Return the (X, Y) coordinate for the center point of the cell that contains the specified text.  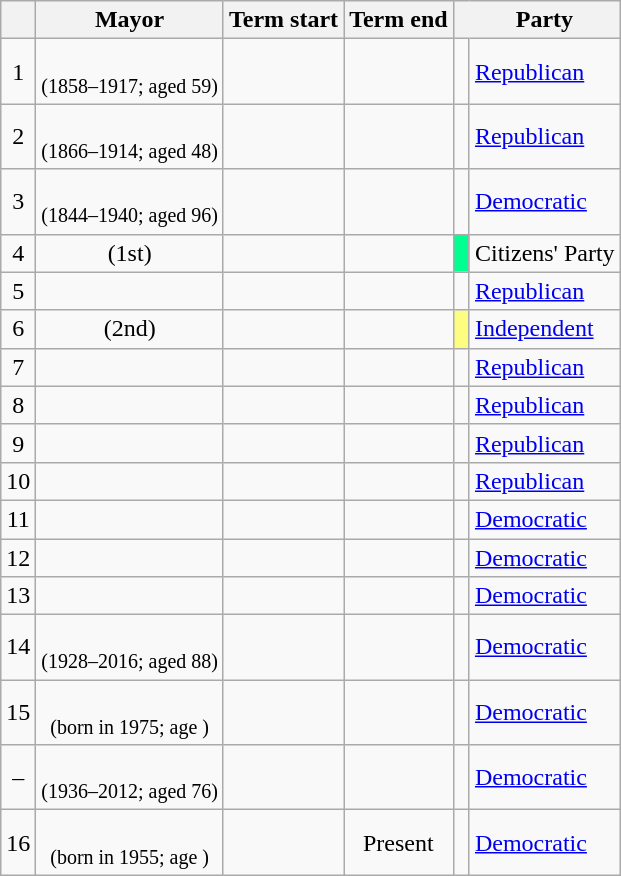
Present (399, 842)
2 (18, 136)
7 (18, 367)
Mayor (130, 20)
(2nd) (130, 329)
Citizens' Party (544, 253)
Independent (544, 329)
16 (18, 842)
(born in 1955; age ) (130, 842)
Term end (399, 20)
(1936–2012; aged 76) (130, 778)
(1928–2016; aged 88) (130, 648)
1 (18, 72)
Party (544, 20)
3 (18, 202)
(born in 1975; age ) (130, 712)
5 (18, 291)
4 (18, 253)
15 (18, 712)
10 (18, 481)
13 (18, 596)
12 (18, 557)
9 (18, 443)
14 (18, 648)
(1858–1917; aged 59) (130, 72)
(1st) (130, 253)
8 (18, 405)
6 (18, 329)
– (18, 778)
Term start (283, 20)
11 (18, 519)
(1866–1914; aged 48) (130, 136)
(1844–1940; aged 96) (130, 202)
